Output the (x, y) coordinate of the center of the cell containing the given text.  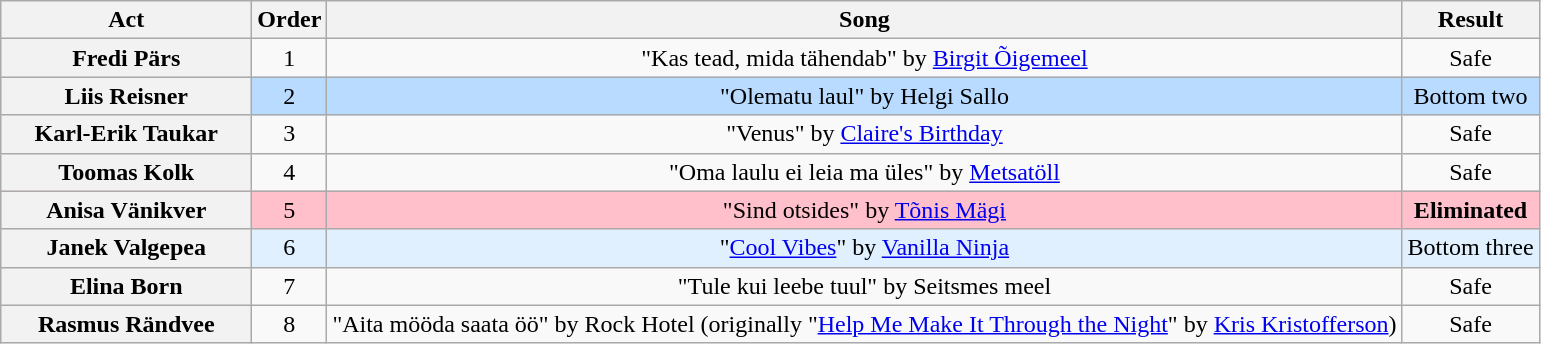
"Tule kui leebe tuul" by Seitsmes meel (864, 286)
Toomas Kolk (126, 172)
Result (1470, 20)
Act (126, 20)
"Olematu laul" by Helgi Sallo (864, 96)
Elina Born (126, 286)
"Sind otsides" by Tõnis Mägi (864, 210)
Song (864, 20)
2 (290, 96)
"Oma laulu ei leia ma üles" by Metsatöll (864, 172)
Liis Reisner (126, 96)
3 (290, 134)
"Venus" by Claire's Birthday (864, 134)
7 (290, 286)
6 (290, 248)
4 (290, 172)
8 (290, 324)
Order (290, 20)
Karl-Erik Taukar (126, 134)
Rasmus Rändvee (126, 324)
5 (290, 210)
"Cool Vibes" by Vanilla Ninja (864, 248)
Eliminated (1470, 210)
Bottom two (1470, 96)
Fredi Pärs (126, 58)
Bottom three (1470, 248)
1 (290, 58)
"Kas tead, mida tähendab" by Birgit Õigemeel (864, 58)
Janek Valgepea (126, 248)
Anisa Vänikver (126, 210)
"Aita mööda saata öö" by Rock Hotel (originally "Help Me Make It Through the Night" by Kris Kristofferson) (864, 324)
